Detect which cell encompasses the target text, then output its (X, Y) center coordinate. 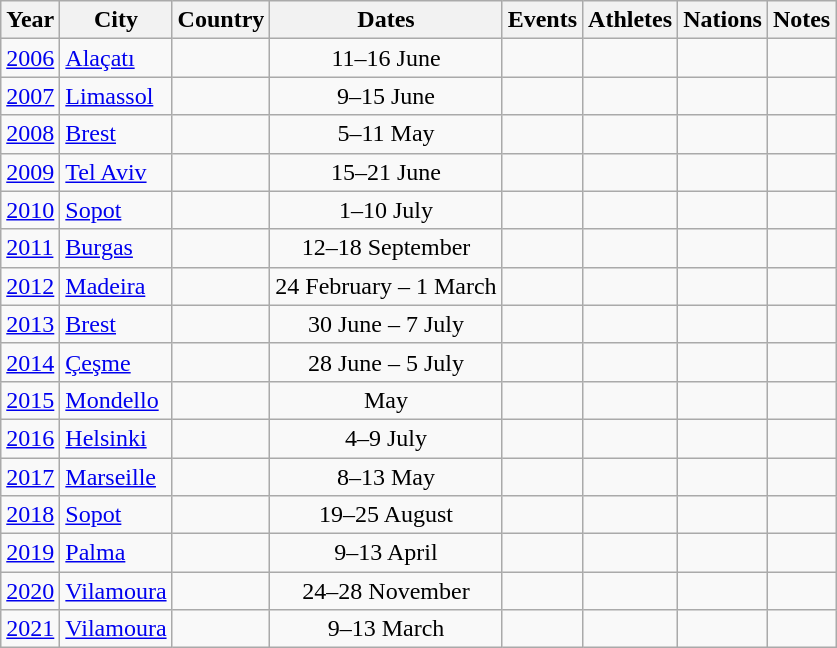
8–13 May (386, 477)
2006 (30, 58)
1–10 July (386, 210)
2012 (30, 286)
Madeira (116, 286)
Mondello (116, 400)
Tel Aviv (116, 172)
4–9 July (386, 438)
12–18 September (386, 248)
Burgas (116, 248)
Nations (723, 20)
Limassol (116, 96)
2008 (30, 134)
11–16 June (386, 58)
Notes (801, 20)
Dates (386, 20)
9–13 April (386, 553)
Year (30, 20)
Athletes (630, 20)
Marseille (116, 477)
2010 (30, 210)
19–25 August (386, 515)
May (386, 400)
5–11 May (386, 134)
Çeşme (116, 362)
2007 (30, 96)
2016 (30, 438)
9–13 March (386, 629)
Alaçatı (116, 58)
Palma (116, 553)
City (116, 20)
2021 (30, 629)
2009 (30, 172)
9–15 June (386, 96)
2013 (30, 324)
2015 (30, 400)
2018 (30, 515)
2014 (30, 362)
28 June – 5 July (386, 362)
15–21 June (386, 172)
Helsinki (116, 438)
2017 (30, 477)
24 February – 1 March (386, 286)
30 June – 7 July (386, 324)
2011 (30, 248)
Country (221, 20)
2020 (30, 591)
Events (542, 20)
2019 (30, 553)
24–28 November (386, 591)
